From the cell containing the given text, extract its center point as [X, Y] coordinate. 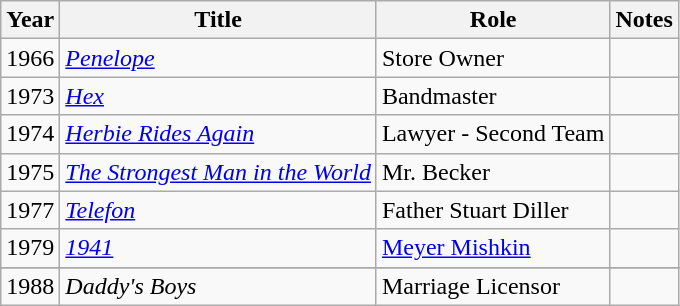
1941 [218, 248]
Hex [218, 96]
Bandmaster [493, 96]
1979 [30, 248]
1974 [30, 134]
1977 [30, 210]
Marriage Licensor [493, 286]
Penelope [218, 58]
Lawyer - Second Team [493, 134]
1973 [30, 96]
Notes [644, 20]
Herbie Rides Again [218, 134]
1966 [30, 58]
Role [493, 20]
Store Owner [493, 58]
The Strongest Man in the World [218, 172]
Title [218, 20]
Father Stuart Diller [493, 210]
Daddy's Boys [218, 286]
Year [30, 20]
1975 [30, 172]
Telefon [218, 210]
1988 [30, 286]
Meyer Mishkin [493, 248]
Mr. Becker [493, 172]
